Return (X, Y) of the center of cell containing provided text 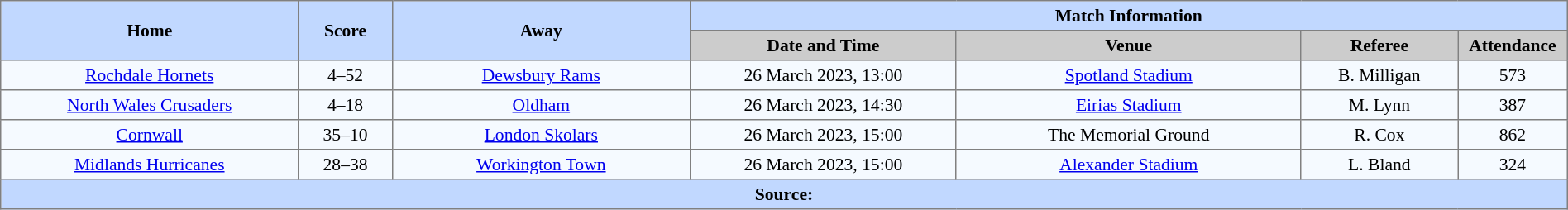
Referee (1379, 45)
L. Bland (1379, 165)
Dewsbury Rams (541, 75)
26 March 2023, 14:30 (823, 105)
Home (150, 31)
Venue (1128, 45)
Source: (784, 194)
Match Information (1128, 16)
Eirias Stadium (1128, 105)
Date and Time (823, 45)
M. Lynn (1379, 105)
28–38 (346, 165)
Workington Town (541, 165)
387 (1513, 105)
Score (346, 31)
4–18 (346, 105)
Spotland Stadium (1128, 75)
Midlands Hurricanes (150, 165)
R. Cox (1379, 135)
London Skolars (541, 135)
The Memorial Ground (1128, 135)
573 (1513, 75)
4–52 (346, 75)
26 March 2023, 13:00 (823, 75)
Cornwall (150, 135)
862 (1513, 135)
Attendance (1513, 45)
Rochdale Hornets (150, 75)
Alexander Stadium (1128, 165)
324 (1513, 165)
Oldham (541, 105)
North Wales Crusaders (150, 105)
B. Milligan (1379, 75)
35–10 (346, 135)
Away (541, 31)
